Scan for the cell matching the given text and deliver its (x, y) coordinate at center. 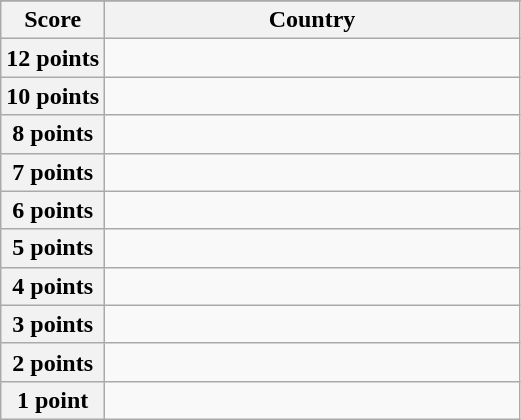
6 points (53, 210)
8 points (53, 134)
4 points (53, 286)
10 points (53, 96)
7 points (53, 172)
12 points (53, 58)
5 points (53, 248)
Score (53, 20)
2 points (53, 362)
Country (312, 20)
1 point (53, 400)
3 points (53, 324)
